Detect which cell encompasses the target text, then output its [x, y] center coordinate. 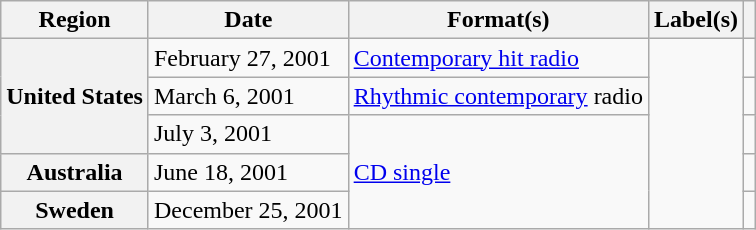
Contemporary hit radio [498, 58]
Rhythmic contemporary radio [498, 96]
Australia [75, 172]
Region [75, 20]
United States [75, 96]
Sweden [75, 210]
Label(s) [696, 20]
Format(s) [498, 20]
CD single [498, 172]
June 18, 2001 [248, 172]
Date [248, 20]
March 6, 2001 [248, 96]
December 25, 2001 [248, 210]
July 3, 2001 [248, 134]
February 27, 2001 [248, 58]
